Capture the cell that displays the provided text and extract its (X, Y) central coordinate. 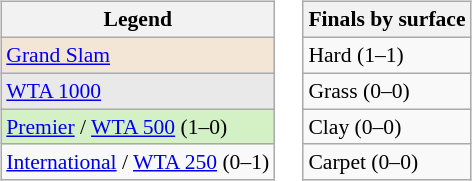
Grand Slam (138, 55)
Premier / WTA 500 (1–0) (138, 127)
Legend (138, 20)
Grass (0–0) (386, 91)
International / WTA 250 (0–1) (138, 162)
Carpet (0–0) (386, 162)
Hard (1–1) (386, 55)
Clay (0–0) (386, 127)
Finals by surface (386, 20)
WTA 1000 (138, 91)
